For the text-containing cell, return its midpoint in (X, Y) coordinate format. 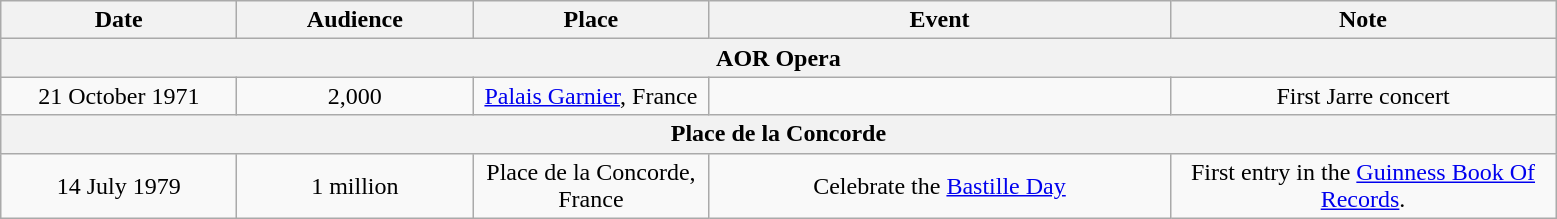
Celebrate the Bastille Day (940, 186)
14 July 1979 (119, 186)
Audience (355, 20)
1 million (355, 186)
AOR Opera (778, 58)
2,000 (355, 96)
Event (940, 20)
First entry in the Guinness Book Of Records. (1363, 186)
Place de la Concorde (778, 134)
Place de la Concorde, France (591, 186)
21 October 1971 (119, 96)
Date (119, 20)
Place (591, 20)
First Jarre concert (1363, 96)
Note (1363, 20)
Palais Garnier, France (591, 96)
